Return [x, y] of the center of cell containing provided text 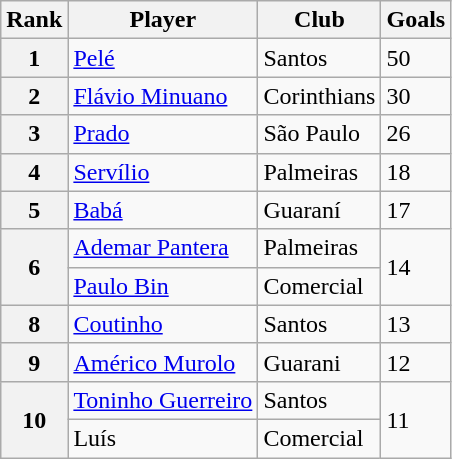
Guarani [320, 362]
11 [416, 419]
Player [163, 20]
Toninho Guerreiro [163, 400]
5 [34, 210]
8 [34, 324]
10 [34, 419]
Américo Murolo [163, 362]
Babá [163, 210]
Rank [34, 20]
Servílio [163, 172]
26 [416, 134]
Ademar Pantera [163, 248]
30 [416, 96]
12 [416, 362]
50 [416, 58]
Pelé [163, 58]
Club [320, 20]
9 [34, 362]
São Paulo [320, 134]
18 [416, 172]
13 [416, 324]
Luís [163, 438]
Guaraní [320, 210]
17 [416, 210]
Flávio Minuano [163, 96]
4 [34, 172]
3 [34, 134]
Goals [416, 20]
Prado [163, 134]
6 [34, 267]
Paulo Bin [163, 286]
1 [34, 58]
2 [34, 96]
Corinthians [320, 96]
14 [416, 267]
Coutinho [163, 324]
